Determine the [X, Y] coordinate at the center of the cell enclosing the given text.  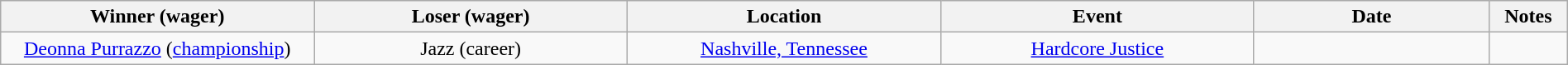
Jazz (career) [471, 48]
Deonna Purrazzo (championship) [157, 48]
Event [1097, 17]
Loser (wager) [471, 17]
Hardcore Justice [1097, 48]
Winner (wager) [157, 17]
Notes [1528, 17]
Date [1371, 17]
Location [784, 17]
Nashville, Tennessee [784, 48]
